Scan for the cell matching the given text and deliver its (X, Y) coordinate at center. 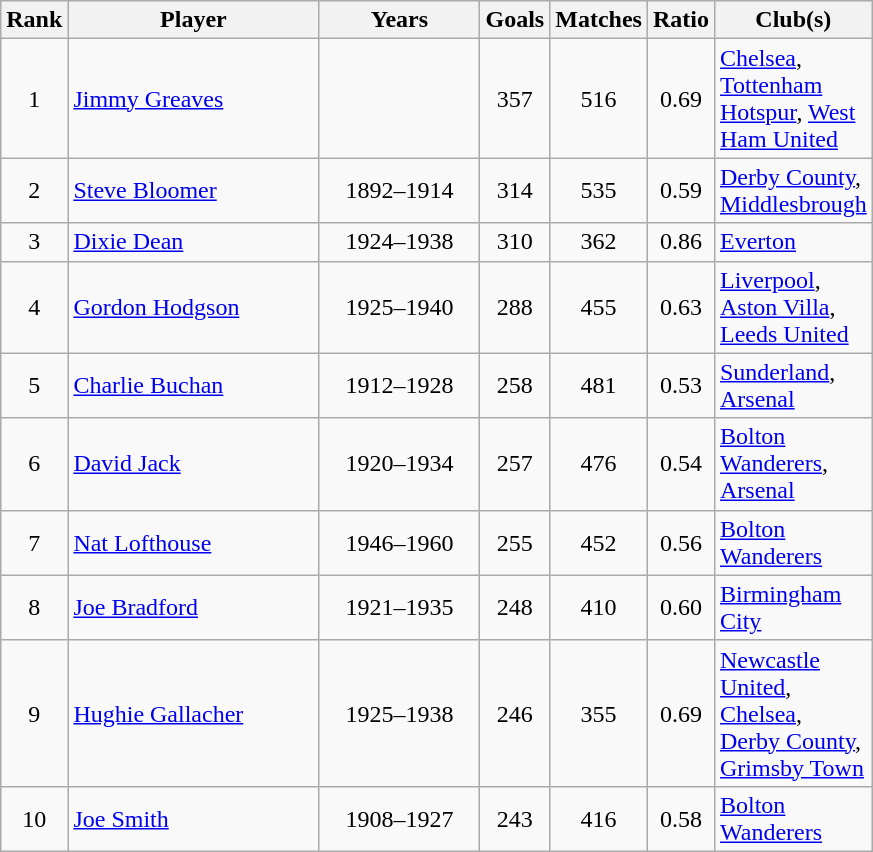
Liverpool, Aston Villa, Leeds United (793, 307)
1920–1934 (400, 464)
1 (34, 98)
0.56 (680, 542)
6 (34, 464)
Nat Lofthouse (194, 542)
Charlie Buchan (194, 386)
416 (599, 818)
243 (515, 818)
Gordon Hodgson (194, 307)
Hughie Gallacher (194, 713)
4 (34, 307)
10 (34, 818)
357 (515, 98)
Newcastle United, Chelsea, Derby County, Grimsby Town (793, 713)
1892–1914 (400, 190)
9 (34, 713)
8 (34, 608)
535 (599, 190)
476 (599, 464)
Birmingham City (793, 608)
Player (194, 20)
1946–1960 (400, 542)
1925–1938 (400, 713)
0.86 (680, 242)
Matches (599, 20)
0.59 (680, 190)
David Jack (194, 464)
Rank (34, 20)
355 (599, 713)
455 (599, 307)
Derby County, Middlesbrough (793, 190)
481 (599, 386)
0.58 (680, 818)
0.60 (680, 608)
0.53 (680, 386)
0.54 (680, 464)
410 (599, 608)
246 (515, 713)
Steve Bloomer (194, 190)
362 (599, 242)
310 (515, 242)
Years (400, 20)
Dixie Dean (194, 242)
248 (515, 608)
288 (515, 307)
7 (34, 542)
258 (515, 386)
Goals (515, 20)
1908–1927 (400, 818)
Joe Smith (194, 818)
5 (34, 386)
Jimmy Greaves (194, 98)
452 (599, 542)
0.63 (680, 307)
1924–1938 (400, 242)
255 (515, 542)
Ratio (680, 20)
Everton (793, 242)
314 (515, 190)
Club(s) (793, 20)
2 (34, 190)
1912–1928 (400, 386)
Sunderland, Arsenal (793, 386)
Bolton Wanderers, Arsenal (793, 464)
1921–1935 (400, 608)
257 (515, 464)
516 (599, 98)
3 (34, 242)
Chelsea, Tottenham Hotspur, West Ham United (793, 98)
1925–1940 (400, 307)
Joe Bradford (194, 608)
